For the text-containing cell, return its midpoint in (X, Y) coordinate format. 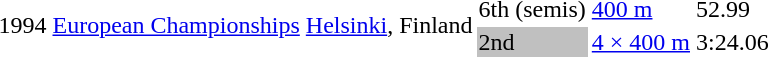
2nd (532, 42)
4 × 400 m (640, 42)
